Detect which cell encompasses the target text, then output its (x, y) center coordinate. 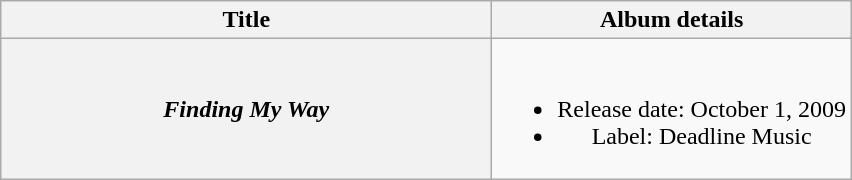
Release date: October 1, 2009Label: Deadline Music (672, 109)
Finding My Way (246, 109)
Album details (672, 20)
Title (246, 20)
